Provide the [X, Y] coordinate of the cell's center where the given text is located.  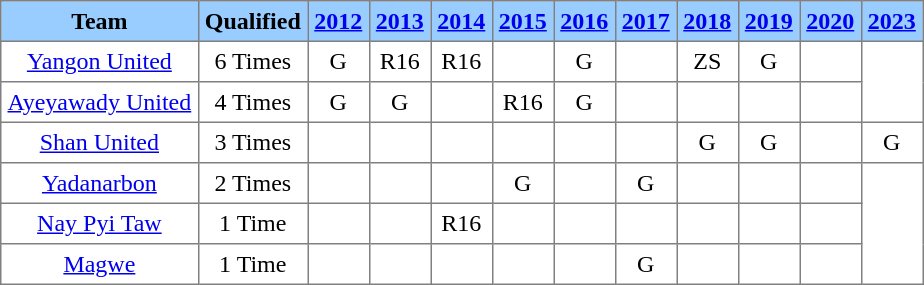
2019 [769, 21]
2017 [646, 21]
2023 [892, 21]
Magwe [100, 264]
4 Times [253, 102]
2018 [708, 21]
2016 [585, 21]
2012 [339, 21]
Ayeyawady United [100, 102]
2015 [523, 21]
6 Times [253, 61]
ZS [708, 61]
2013 [400, 21]
Yangon United [100, 61]
Nay Pyi Taw [100, 223]
Qualified [253, 21]
Shan United [100, 142]
2020 [831, 21]
3 Times [253, 142]
2 Times [253, 183]
2014 [462, 21]
Team [100, 21]
Yadanarbon [100, 183]
